Return the [X, Y] coordinate for the center point of the cell that contains the specified text.  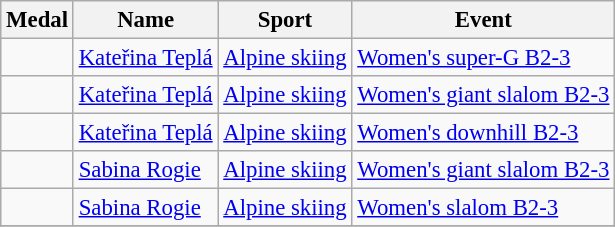
Women's super-G B2-3 [484, 58]
Medal [38, 20]
Sport [285, 20]
Event [484, 20]
Women's slalom B2-3 [484, 208]
Women's downhill B2-3 [484, 133]
Name [146, 20]
